Scan for the cell matching the given text and deliver its [X, Y] coordinate at center. 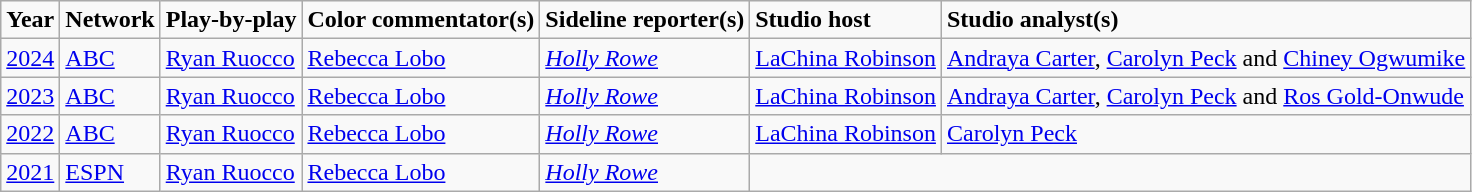
Studio host [846, 20]
Carolyn Peck [1206, 134]
Color commentator(s) [421, 20]
Play-by-play [231, 20]
Sideline reporter(s) [645, 20]
Network [110, 20]
Andraya Carter, Carolyn Peck and Ros Gold-Onwude [1206, 96]
2023 [30, 96]
Year [30, 20]
Studio analyst(s) [1206, 20]
2024 [30, 58]
Andraya Carter, Carolyn Peck and Chiney Ogwumike [1206, 58]
ESPN [110, 172]
2021 [30, 172]
2022 [30, 134]
